Capture the cell that displays the provided text and extract its [x, y] central coordinate. 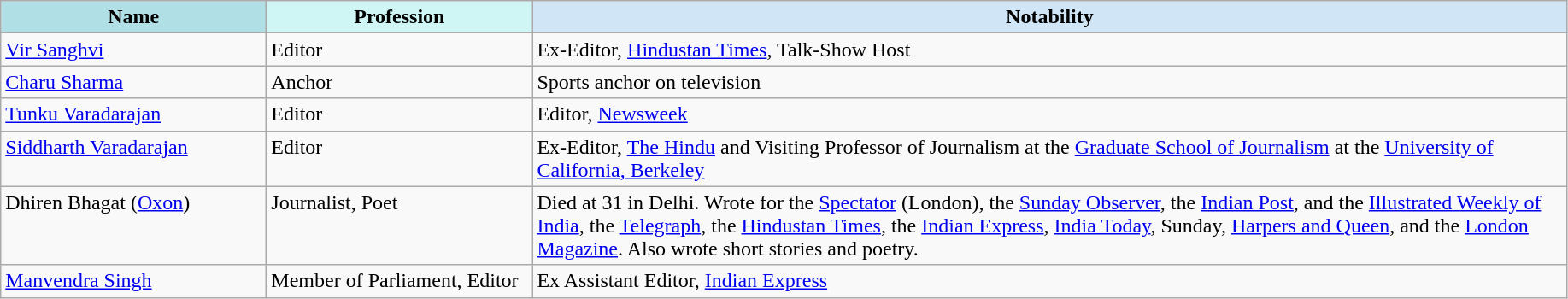
Anchor [400, 82]
Dhiren Bhagat (Oxon) [133, 226]
Ex-Editor, The Hindu and Visiting Professor of Journalism at the Graduate School of Journalism at the University of California, Berkeley [1049, 159]
Name [133, 17]
Charu Sharma [133, 82]
Journalist, Poet [400, 226]
Profession [400, 17]
Member of Parliament, Editor [400, 281]
Ex-Editor, Hindustan Times, Talk-Show Host [1049, 50]
Manvendra Singh [133, 281]
Notability [1049, 17]
Tunku Varadarajan [133, 114]
Editor, Newsweek [1049, 114]
Sports anchor on television [1049, 82]
Vir Sanghvi [133, 50]
Ex Assistant Editor, Indian Express [1049, 281]
Siddharth Varadarajan [133, 159]
